Pinpoint the cell where the given text exists, returning its (x, y) midpoint coordinate. 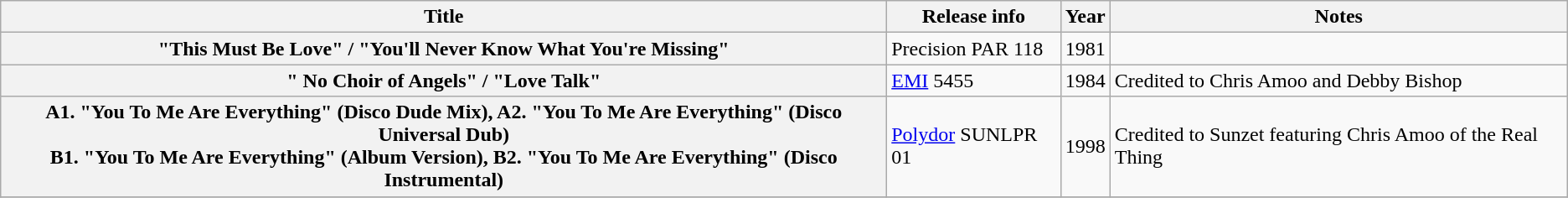
1981 (1086, 49)
"This Must Be Love" / "You'll Never Know What You're Missing" (444, 49)
Title (444, 17)
Year (1086, 17)
Release info (973, 17)
1998 (1086, 146)
Credited to Sunzet featuring Chris Amoo of the Real Thing (1338, 146)
Credited to Chris Amoo and Debby Bishop (1338, 81)
Notes (1338, 17)
1984 (1086, 81)
Precision PAR 118 (973, 49)
EMI 5455 (973, 81)
Polydor SUNLPR 01 (973, 146)
" No Choir of Angels" / "Love Talk" (444, 81)
